Locate the cell with the specified text and output its [x, y] center coordinate. 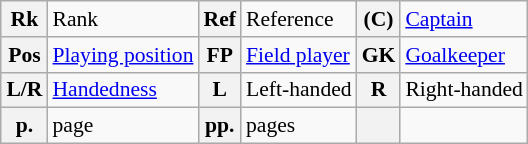
Rk [24, 19]
Reference [299, 19]
Captain [464, 19]
page [122, 126]
Goalkeeper [464, 55]
Left-handed [299, 90]
FP [220, 55]
pp. [220, 126]
Right-handed [464, 90]
Ref [220, 19]
Rank [122, 19]
Field player [299, 55]
L [220, 90]
p. [24, 126]
Playing position [122, 55]
L/R [24, 90]
R [379, 90]
Handedness [122, 90]
pages [299, 126]
Pos [24, 55]
GK [379, 55]
(C) [379, 19]
